Locate the cell with the specified text and output its (x, y) center coordinate. 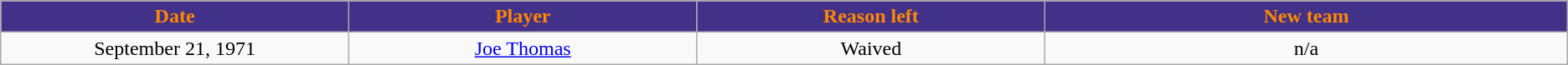
September 21, 1971 (175, 48)
Player (523, 17)
Reason left (871, 17)
Waived (871, 48)
Date (175, 17)
New team (1307, 17)
Joe Thomas (523, 48)
n/a (1307, 48)
